Find where the given text appears and provide that cell's center as (x, y) coordinate. 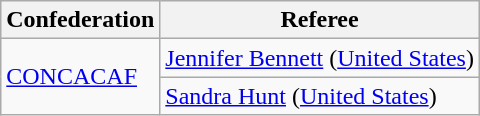
Confederation (80, 20)
Sandra Hunt (United States) (320, 96)
Referee (320, 20)
Jennifer Bennett (United States) (320, 58)
CONCACAF (80, 77)
